Search for the cell housing the specified text and yield its (x, y) center coordinate. 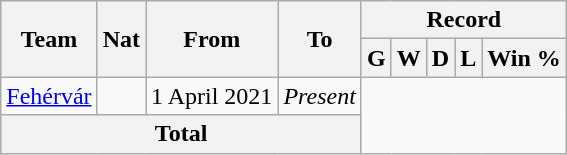
Present (320, 96)
Record (464, 20)
G (376, 58)
L (468, 58)
Team (49, 39)
W (408, 58)
From (212, 39)
To (320, 39)
Fehérvár (49, 96)
Total (182, 134)
D (440, 58)
Nat (121, 39)
1 April 2021 (212, 96)
Win % (524, 58)
